From the cell containing the given text, extract its center point as (x, y) coordinate. 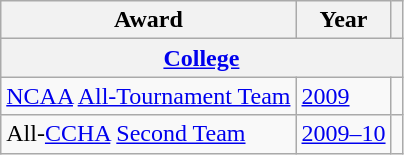
NCAA All-Tournament Team (148, 96)
Year (344, 20)
2009 (344, 96)
College (202, 58)
Award (148, 20)
2009–10 (344, 134)
All-CCHA Second Team (148, 134)
